Find where the given text appears and provide that cell's center as (X, Y) coordinate. 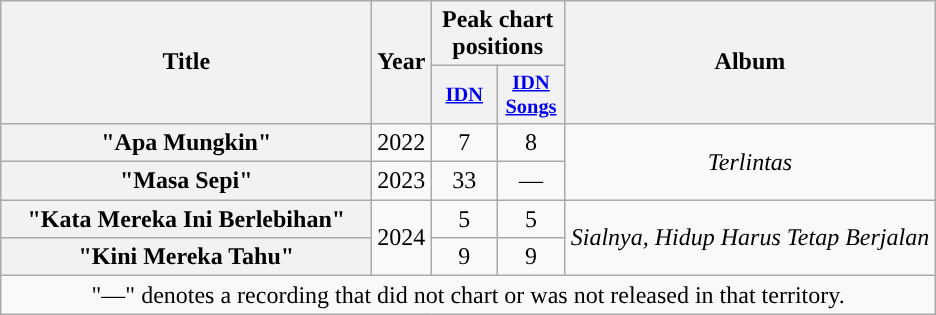
"Masa Sepi" (186, 181)
Album (750, 62)
2024 (402, 238)
Year (402, 62)
"—" denotes a recording that did not chart or was not released in that territory. (468, 295)
Title (186, 62)
— (532, 181)
"Apa Mungkin" (186, 142)
Peak chart positions (498, 34)
IDN (464, 95)
Terlintas (750, 161)
2023 (402, 181)
7 (464, 142)
IDN Songs (532, 95)
"Kini Mereka Tahu" (186, 257)
8 (532, 142)
33 (464, 181)
Sialnya, Hidup Harus Tetap Berjalan (750, 238)
2022 (402, 142)
"Kata Mereka Ini Berlebihan" (186, 219)
